Identify which cell holds the provided text, then report its [x, y] central coordinate. 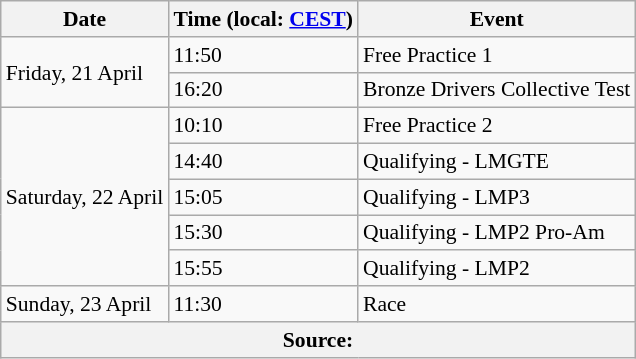
Qualifying - LMP2 [496, 269]
11:50 [263, 55]
Sunday, 23 April [85, 304]
Event [496, 19]
11:30 [263, 304]
15:30 [263, 233]
16:20 [263, 90]
10:10 [263, 126]
15:55 [263, 269]
Free Practice 1 [496, 55]
Friday, 21 April [85, 72]
14:40 [263, 162]
Qualifying - LMP2 Pro-Am [496, 233]
15:05 [263, 197]
Qualifying - LMP3 [496, 197]
Source: [318, 340]
Qualifying - LMGTE [496, 162]
Free Practice 2 [496, 126]
Bronze Drivers Collective Test [496, 90]
Saturday, 22 April [85, 197]
Date [85, 19]
Race [496, 304]
Time (local: CEST) [263, 19]
